Output the [X, Y] coordinate of the center of the cell containing the given text.  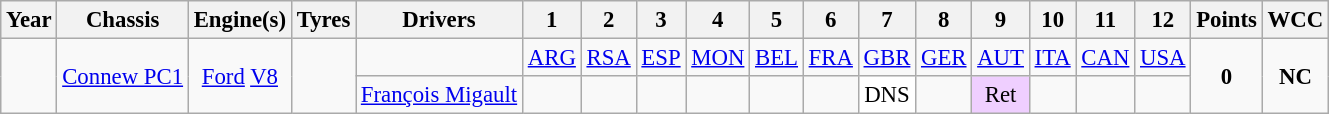
2 [608, 20]
Ret [1000, 95]
9 [1000, 20]
11 [1106, 20]
DNS [886, 95]
Ford V8 [240, 76]
5 [777, 20]
1 [552, 20]
USA [1163, 58]
GER [944, 58]
Connew PC1 [122, 76]
CAN [1106, 58]
BEL [777, 58]
0 [1226, 76]
8 [944, 20]
Drivers [440, 20]
FRA [830, 58]
6 [830, 20]
Engine(s) [240, 20]
12 [1163, 20]
GBR [886, 58]
ARG [552, 58]
MON [718, 58]
Chassis [122, 20]
ITA [1052, 58]
7 [886, 20]
Points [1226, 20]
François Migault [440, 95]
3 [661, 20]
Year [29, 20]
10 [1052, 20]
RSA [608, 58]
NC [1295, 76]
AUT [1000, 58]
ESP [661, 58]
WCC [1295, 20]
4 [718, 20]
Tyres [323, 20]
